Provide the [X, Y] coordinate of the cell's center where the given text is located.  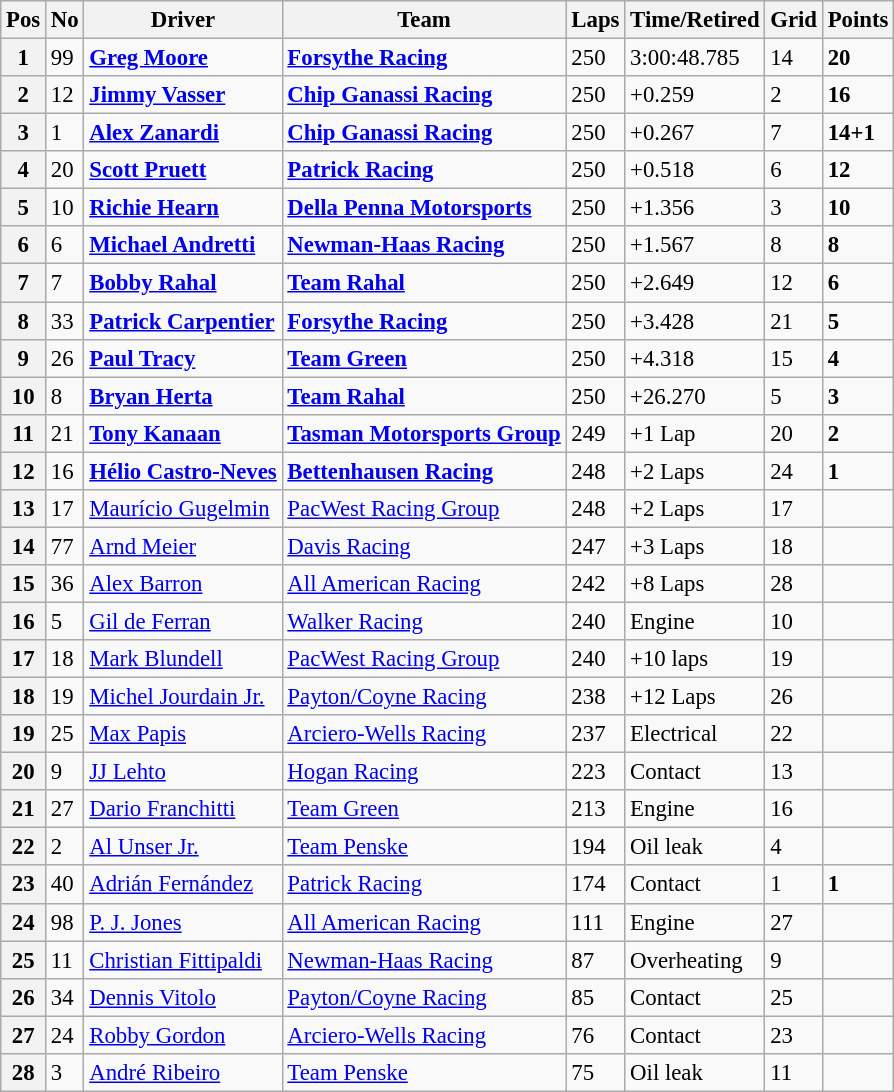
André Ribeiro [183, 1073]
Michel Jourdain Jr. [183, 697]
237 [596, 734]
Bryan Herta [183, 396]
+10 laps [695, 659]
+1 Lap [695, 433]
Tony Kanaan [183, 433]
Max Papis [183, 734]
+2.649 [695, 283]
Overheating [695, 960]
+1.567 [695, 245]
40 [65, 885]
Gil de Ferran [183, 621]
Tasman Motorsports Group [424, 433]
Scott Pruett [183, 170]
P. J. Jones [183, 922]
+3 Laps [695, 546]
77 [65, 546]
Mark Blundell [183, 659]
No [65, 20]
76 [596, 1035]
+26.270 [695, 396]
111 [596, 922]
Alex Zanardi [183, 133]
Electrical [695, 734]
14+1 [858, 133]
+3.428 [695, 321]
Arnd Meier [183, 546]
Team [424, 20]
Davis Racing [424, 546]
Della Penna Motorsports [424, 208]
Al Unser Jr. [183, 847]
Bobby Rahal [183, 283]
223 [596, 772]
+8 Laps [695, 584]
Hogan Racing [424, 772]
Dennis Vitolo [183, 997]
99 [65, 58]
Michael Andretti [183, 245]
Robby Gordon [183, 1035]
213 [596, 809]
85 [596, 997]
Pos [24, 20]
+12 Laps [695, 697]
+0.259 [695, 95]
+0.518 [695, 170]
+0.267 [695, 133]
Laps [596, 20]
Hélio Castro-Neves [183, 471]
Walker Racing [424, 621]
3:00:48.785 [695, 58]
33 [65, 321]
Alex Barron [183, 584]
Driver [183, 20]
Time/Retired [695, 20]
34 [65, 997]
98 [65, 922]
Maurício Gugelmin [183, 509]
JJ Lehto [183, 772]
Dario Franchitti [183, 809]
Points [858, 20]
242 [596, 584]
247 [596, 546]
Greg Moore [183, 58]
Christian Fittipaldi [183, 960]
36 [65, 584]
Bettenhausen Racing [424, 471]
+1.356 [695, 208]
249 [596, 433]
Grid [794, 20]
Patrick Carpentier [183, 321]
Adrián Fernández [183, 885]
238 [596, 697]
Jimmy Vasser [183, 95]
Richie Hearn [183, 208]
+4.318 [695, 358]
Paul Tracy [183, 358]
87 [596, 960]
194 [596, 847]
75 [596, 1073]
174 [596, 885]
